Pinpoint the cell where the given text exists, returning its [X, Y] midpoint coordinate. 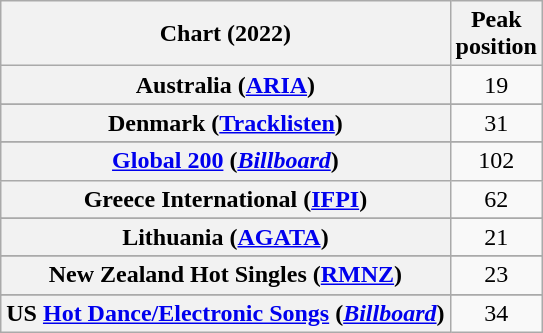
102 [496, 161]
Australia (ARIA) [226, 85]
Peakposition [496, 34]
31 [496, 123]
19 [496, 85]
23 [496, 275]
Chart (2022) [226, 34]
34 [496, 313]
US Hot Dance/Electronic Songs (Billboard) [226, 313]
21 [496, 237]
Denmark (Tracklisten) [226, 123]
Lithuania (AGATA) [226, 237]
New Zealand Hot Singles (RMNZ) [226, 275]
Global 200 (Billboard) [226, 161]
62 [496, 199]
Greece International (IFPI) [226, 199]
